Find where the given text appears and provide that cell's center as [x, y] coordinate. 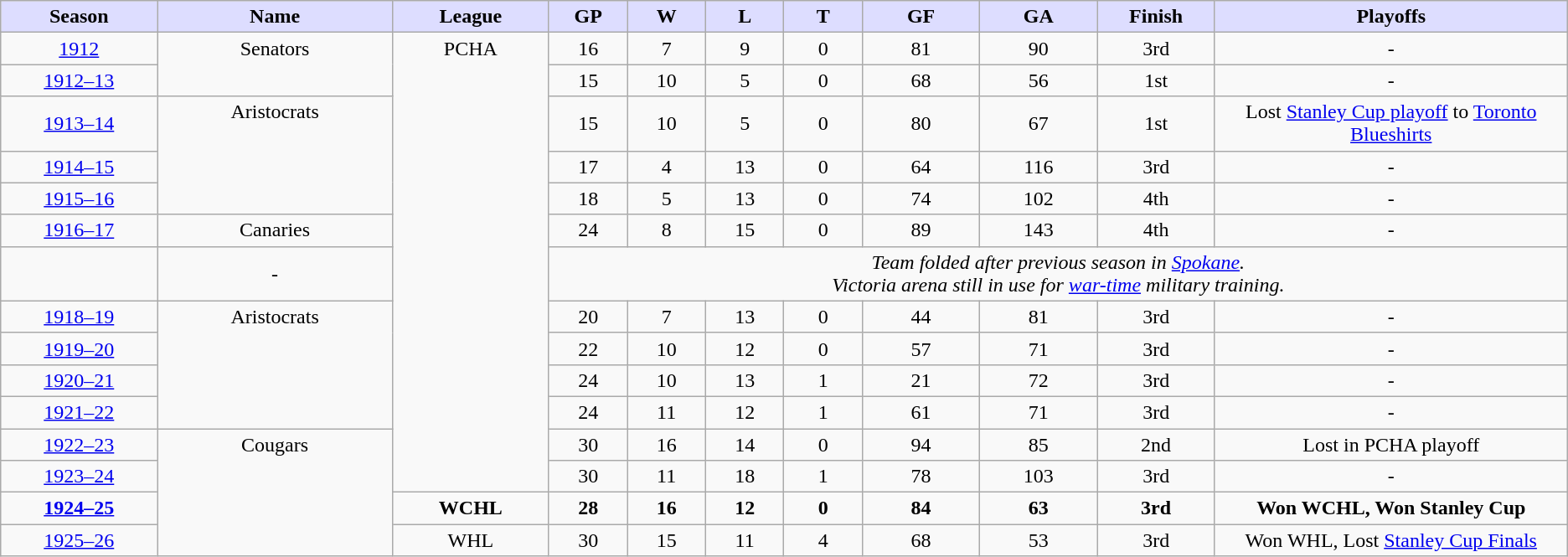
GF [921, 17]
2nd [1156, 445]
1923–24 [79, 477]
Season [79, 17]
1921–22 [79, 412]
Team folded after previous season in Spokane.Victoria arena still in use for war-time military training. [1058, 273]
57 [921, 348]
72 [1039, 380]
1912–13 [79, 80]
67 [1039, 124]
9 [745, 49]
1922–23 [79, 445]
Won WHL, Lost Stanley Cup Finals [1390, 540]
GP [588, 17]
103 [1039, 477]
14 [745, 445]
WHL [471, 540]
102 [1039, 199]
21 [921, 380]
63 [1039, 508]
T [823, 17]
Name [275, 17]
1912 [79, 49]
WCHL [471, 508]
Finish [1156, 17]
94 [921, 445]
Won WCHL, Won Stanley Cup [1390, 508]
League [471, 17]
116 [1039, 167]
17 [588, 167]
28 [588, 508]
84 [921, 508]
L [745, 17]
61 [921, 412]
1925–26 [79, 540]
PCHA [471, 263]
143 [1039, 230]
80 [921, 124]
85 [1039, 445]
78 [921, 477]
1915–16 [79, 199]
8 [667, 230]
89 [921, 230]
56 [1039, 80]
1913–14 [79, 124]
1914–15 [79, 167]
53 [1039, 540]
Lost in PCHA playoff [1390, 445]
1919–20 [79, 348]
22 [588, 348]
Lost Stanley Cup playoff to Toronto Blueshirts [1390, 124]
1924–25 [79, 508]
1918–19 [79, 317]
74 [921, 199]
W [667, 17]
Canaries [275, 230]
Cougars [275, 493]
Senators [275, 64]
20 [588, 317]
GA [1039, 17]
Playoffs [1390, 17]
1916–17 [79, 230]
1920–21 [79, 380]
64 [921, 167]
44 [921, 317]
90 [1039, 49]
